Identify which cell holds the provided text, then report its [X, Y] central coordinate. 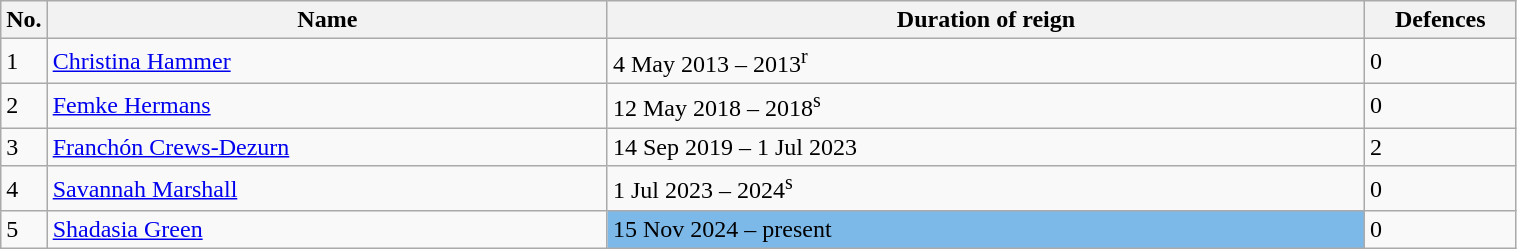
Savannah Marshall [327, 188]
No. [24, 20]
12 May 2018 – 2018s [986, 106]
Franchón Crews-Dezurn [327, 147]
Christina Hammer [327, 62]
4 May 2013 – 2013r [986, 62]
1 Jul 2023 – 2024s [986, 188]
3 [24, 147]
Duration of reign [986, 20]
Shadasia Green [327, 230]
4 [24, 188]
15 Nov 2024 – present [986, 230]
Defences [1441, 20]
Femke Hermans [327, 106]
14 Sep 2019 – 1 Jul 2023 [986, 147]
1 [24, 62]
Name [327, 20]
5 [24, 230]
